Return [x, y] of the center of cell containing provided text 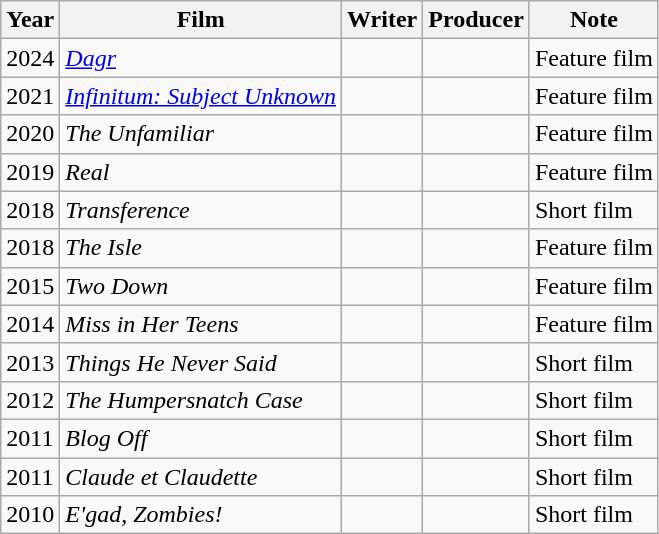
Writer [382, 20]
The Humpersnatch Case [201, 400]
The Isle [201, 248]
2014 [30, 324]
Transference [201, 210]
2010 [30, 515]
The Unfamiliar [201, 134]
Claude et Claudette [201, 477]
Year [30, 20]
Note [594, 20]
Things He Never Said [201, 362]
2021 [30, 96]
2020 [30, 134]
Film [201, 20]
E'gad, Zombies! [201, 515]
2015 [30, 286]
Blog Off [201, 438]
2019 [30, 172]
Real [201, 172]
2012 [30, 400]
2024 [30, 58]
Infinitum: Subject Unknown [201, 96]
Dagr [201, 58]
Producer [476, 20]
Miss in Her Teens [201, 324]
2013 [30, 362]
Two Down [201, 286]
